Return (x, y) of the center of cell containing provided text 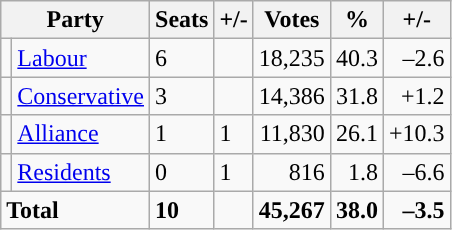
6 (182, 58)
31.8 (356, 96)
–2.6 (416, 58)
Labour (81, 58)
3 (182, 96)
–3.5 (416, 210)
Residents (81, 172)
40.3 (356, 58)
Seats (182, 20)
% (356, 20)
+1.2 (416, 96)
45,267 (292, 210)
Conservative (81, 96)
18,235 (292, 58)
Total (76, 210)
10 (182, 210)
1.8 (356, 172)
Votes (292, 20)
Alliance (81, 134)
–6.6 (416, 172)
0 (182, 172)
38.0 (356, 210)
Party (76, 20)
11,830 (292, 134)
26.1 (356, 134)
816 (292, 172)
14,386 (292, 96)
+10.3 (416, 134)
